Scan for the cell matching the given text and deliver its [X, Y] coordinate at center. 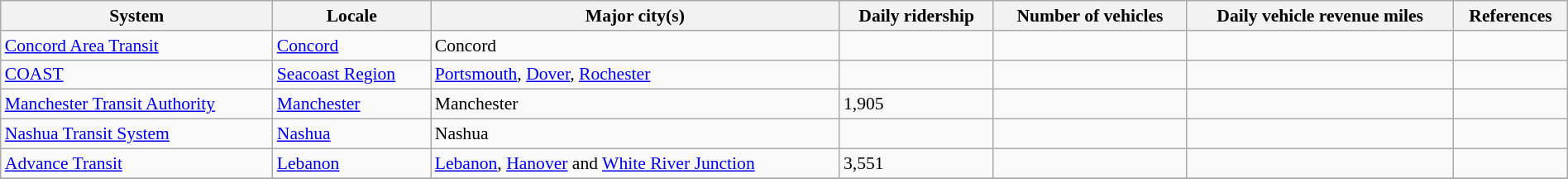
1,905 [916, 104]
3,551 [916, 163]
Manchester Transit Authority [137, 104]
Portsmouth, Dover, Rochester [635, 75]
Lebanon, Hanover and White River Junction [635, 163]
Number of vehicles [1090, 16]
Concord Area Transit [137, 46]
Seacoast Region [352, 75]
Daily vehicle revenue miles [1320, 16]
Nashua Transit System [137, 134]
Daily ridership [916, 16]
Lebanon [352, 163]
COAST [137, 75]
References [1510, 16]
Locale [352, 16]
Advance Transit [137, 163]
Major city(s) [635, 16]
System [137, 16]
